Return the (X, Y) coordinate for the center point of the cell that contains the specified text.  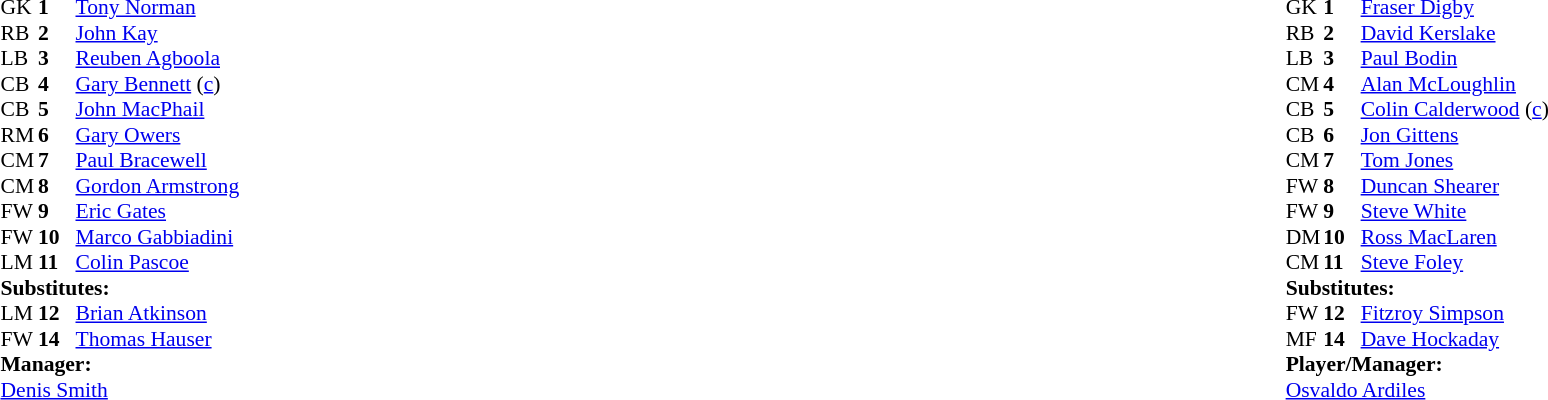
John MacPhail (158, 109)
MF (1305, 339)
Marco Gabbiadini (158, 237)
Brian Atkinson (158, 313)
Reuben Agboola (158, 59)
Thomas Hauser (158, 339)
RM (19, 135)
Gary Bennett (c) (158, 84)
Gary Owers (158, 135)
John Kay (158, 33)
Paul Bracewell (158, 161)
Gordon Armstrong (158, 186)
Manager: (120, 365)
DM (1305, 237)
Substitutes: (120, 288)
Eric Gates (158, 211)
Colin Pascoe (158, 263)
